Search for the cell housing the specified text and yield its (x, y) center coordinate. 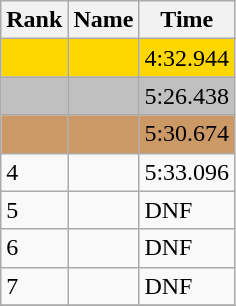
Time (187, 20)
5:26.438 (187, 96)
5:33.096 (187, 172)
Name (104, 20)
6 (34, 248)
7 (34, 286)
Rank (34, 20)
4 (34, 172)
4:32.944 (187, 58)
5 (34, 210)
5:30.674 (187, 134)
